Extract the [x, y] coordinate from the center of the cell holding the provided text.  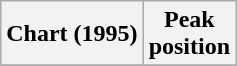
Chart (1995) [72, 34]
Peakposition [189, 34]
